Provide the (X, Y) coordinate of the cell's center where the given text is located.  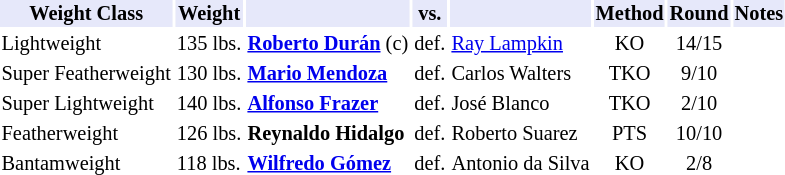
135 lbs. (209, 44)
14/15 (699, 44)
Weight (209, 14)
Mario Mendoza (328, 74)
Roberto Durán (c) (328, 44)
Notes (759, 14)
140 lbs. (209, 104)
Ray Lampkin (520, 44)
Round (699, 14)
Reynaldo Hidalgo (328, 134)
9/10 (699, 74)
Super Featherweight (86, 74)
Weight Class (86, 14)
Featherweight (86, 134)
130 lbs. (209, 74)
Method (630, 14)
126 lbs. (209, 134)
10/10 (699, 134)
Alfonso Frazer (328, 104)
Super Lightweight (86, 104)
Carlos Walters (520, 74)
KO (630, 44)
PTS (630, 134)
José Blanco (520, 104)
Lightweight (86, 44)
Roberto Suarez (520, 134)
vs. (430, 14)
2/10 (699, 104)
